Determine the (x, y) coordinate at the center of the cell enclosing the given text.  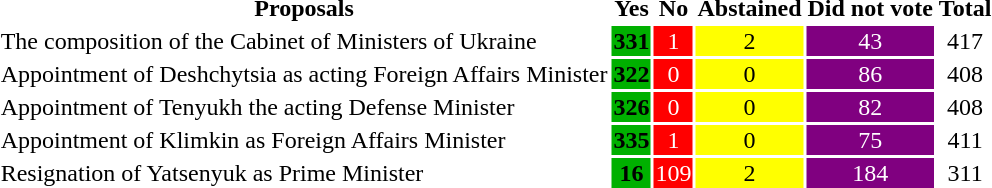
184 (870, 173)
335 (632, 140)
417 (964, 41)
43 (870, 41)
331 (632, 41)
311 (964, 173)
326 (632, 107)
411 (964, 140)
75 (870, 140)
86 (870, 74)
322 (632, 74)
16 (632, 173)
82 (870, 107)
109 (674, 173)
